Search for the cell housing the specified text and yield its [X, Y] center coordinate. 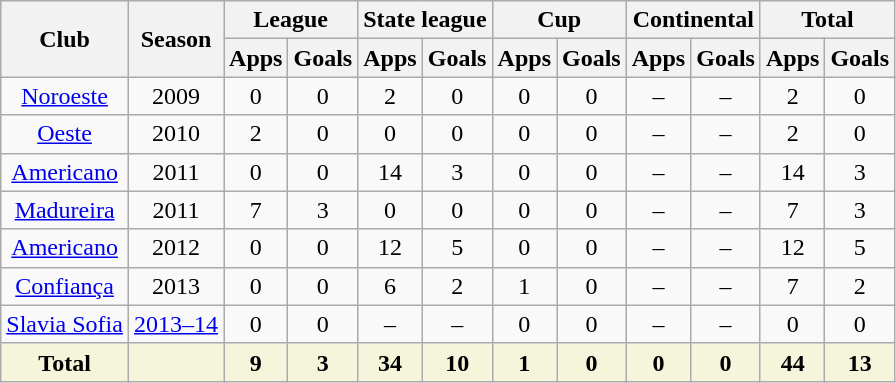
2009 [176, 96]
34 [390, 362]
13 [860, 362]
Cup [559, 20]
Confiança [65, 286]
2010 [176, 134]
Club [65, 39]
2013–14 [176, 324]
State league [425, 20]
Oeste [65, 134]
2012 [176, 248]
Season [176, 39]
6 [390, 286]
Madureira [65, 210]
League [291, 20]
Slavia Sofia [65, 324]
Continental [693, 20]
2013 [176, 286]
10 [457, 362]
Noroeste [65, 96]
9 [256, 362]
44 [792, 362]
